For the text-containing cell, return its midpoint in [x, y] coordinate format. 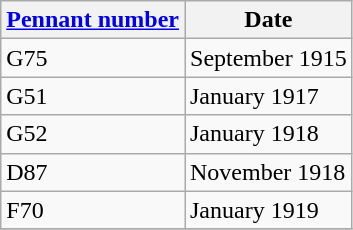
November 1918 [268, 172]
G51 [93, 96]
January 1919 [268, 210]
Date [268, 20]
F70 [93, 210]
September 1915 [268, 58]
G75 [93, 58]
G52 [93, 134]
January 1918 [268, 134]
Pennant number [93, 20]
January 1917 [268, 96]
D87 [93, 172]
